Identify which cell holds the provided text, then report its [X, Y] central coordinate. 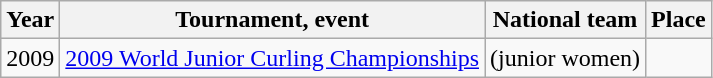
Year [30, 20]
2009 [30, 58]
2009 World Junior Curling Championships [272, 58]
Place [679, 20]
(junior women) [566, 58]
Tournament, event [272, 20]
National team [566, 20]
